Pinpoint the cell where the given text exists, returning its [X, Y] midpoint coordinate. 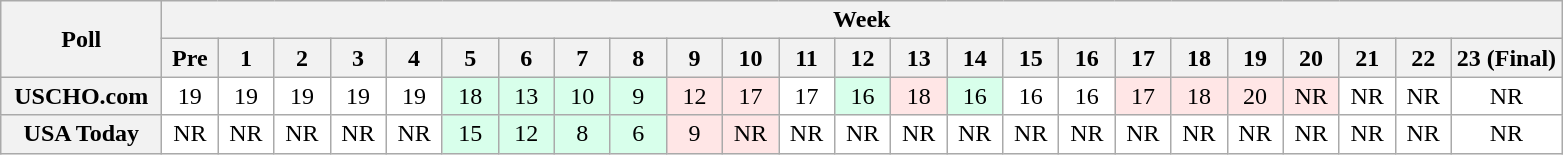
23 (Final) [1506, 58]
22 [1423, 58]
Week [862, 20]
14 [975, 58]
USA Today [82, 134]
USCHO.com [82, 96]
Poll [82, 39]
4 [414, 58]
5 [470, 58]
2 [302, 58]
Pre [190, 58]
11 [806, 58]
21 [1367, 58]
3 [358, 58]
1 [246, 58]
7 [582, 58]
